Scan for the cell matching the given text and deliver its (X, Y) coordinate at center. 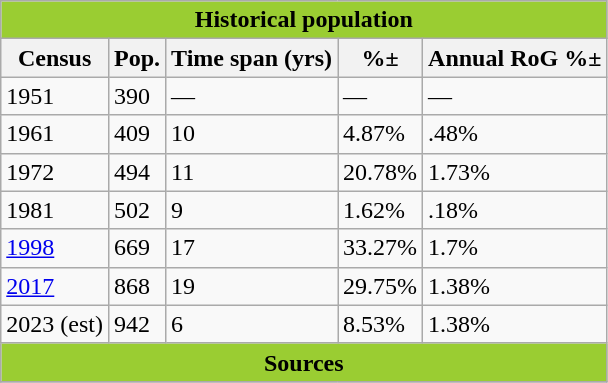
4.87% (380, 134)
29.75% (380, 286)
Annual RoG %± (515, 58)
19 (252, 286)
Census (55, 58)
390 (136, 96)
20.78% (380, 172)
1951 (55, 96)
502 (136, 210)
.48% (515, 134)
868 (136, 286)
17 (252, 248)
%± (380, 58)
Historical population (304, 20)
8.53% (380, 324)
.18% (515, 210)
1961 (55, 134)
2023 (est) (55, 324)
669 (136, 248)
Sources (304, 362)
Time span (yrs) (252, 58)
33.27% (380, 248)
1.62% (380, 210)
494 (136, 172)
942 (136, 324)
9 (252, 210)
6 (252, 324)
409 (136, 134)
Pop. (136, 58)
2017 (55, 286)
1998 (55, 248)
1.7% (515, 248)
11 (252, 172)
1981 (55, 210)
1972 (55, 172)
10 (252, 134)
1.73% (515, 172)
